Search for the cell housing the specified text and yield its [X, Y] center coordinate. 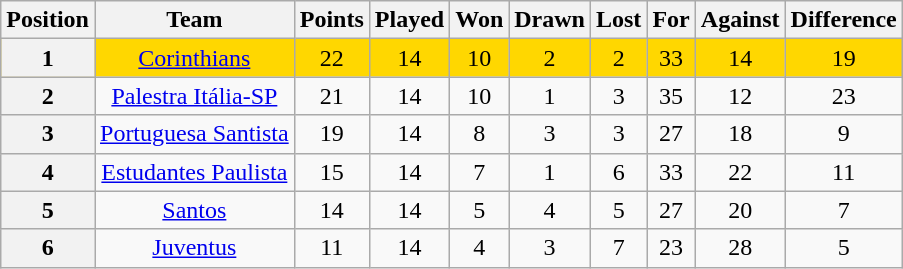
Santos [194, 210]
28 [740, 248]
18 [740, 134]
Lost [618, 20]
Against [740, 20]
Drawn [550, 20]
Difference [844, 20]
8 [480, 134]
Position [48, 20]
21 [332, 96]
Juventus [194, 248]
35 [671, 96]
Portuguesa Santista [194, 134]
Corinthians [194, 58]
9 [844, 134]
20 [740, 210]
Played [409, 20]
Palestra Itália-SP [194, 96]
Won [480, 20]
12 [740, 96]
For [671, 20]
15 [332, 172]
Estudantes Paulista [194, 172]
Team [194, 20]
Points [332, 20]
